Locate the cell with the specified text and output its (x, y) center coordinate. 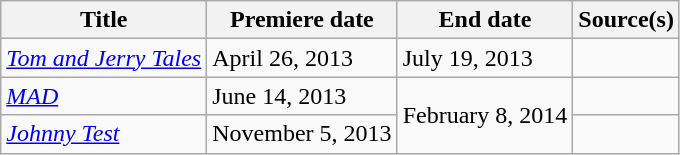
April 26, 2013 (302, 58)
July 19, 2013 (485, 58)
End date (485, 20)
Source(s) (626, 20)
MAD (104, 96)
Tom and Jerry Tales (104, 58)
November 5, 2013 (302, 134)
Title (104, 20)
Premiere date (302, 20)
Johnny Test (104, 134)
June 14, 2013 (302, 96)
February 8, 2014 (485, 115)
